Provide the (X, Y) coordinate of the cell's center where the given text is located.  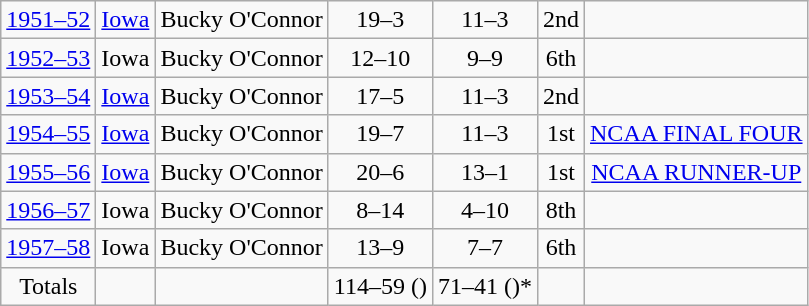
19–3 (380, 20)
4–10 (484, 210)
1956–57 (48, 210)
NCAA RUNNER-UP (697, 172)
20–6 (380, 172)
1952–53 (48, 58)
12–10 (380, 58)
9–9 (484, 58)
7–7 (484, 248)
114–59 () (380, 286)
13–1 (484, 172)
1955–56 (48, 172)
19–7 (380, 134)
Totals (48, 286)
13–9 (380, 248)
71–41 ()* (484, 286)
1951–52 (48, 20)
8th (560, 210)
1954–55 (48, 134)
1953–54 (48, 96)
8–14 (380, 210)
17–5 (380, 96)
NCAA FINAL FOUR (697, 134)
1957–58 (48, 248)
